Scan for the cell matching the given text and deliver its (x, y) coordinate at center. 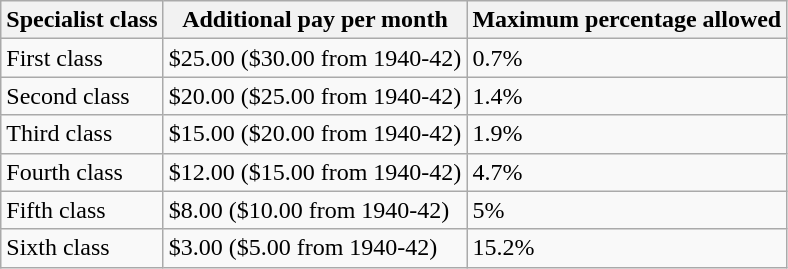
5% (627, 210)
$12.00 ($15.00 from 1940-42) (315, 172)
Specialist class (82, 20)
Sixth class (82, 248)
Fourth class (82, 172)
1.9% (627, 134)
$25.00 ($30.00 from 1940-42) (315, 58)
$20.00 ($25.00 from 1940-42) (315, 96)
$15.00 ($20.00 from 1940-42) (315, 134)
Additional pay per month (315, 20)
4.7% (627, 172)
First class (82, 58)
$8.00 ($10.00 from 1940-42) (315, 210)
Fifth class (82, 210)
0.7% (627, 58)
15.2% (627, 248)
$3.00 ($5.00 from 1940-42) (315, 248)
Second class (82, 96)
Third class (82, 134)
1.4% (627, 96)
Maximum percentage allowed (627, 20)
